Scan for the cell matching the given text and deliver its (X, Y) coordinate at center. 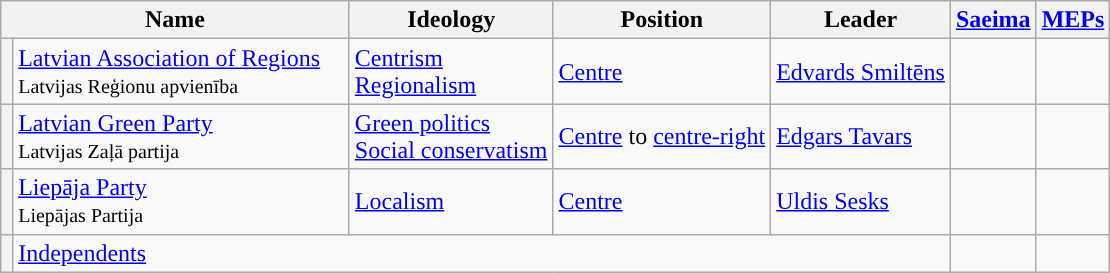
Liepāja PartyLiepājas Partija (182, 202)
Latvian Association of RegionsLatvijas Reģionu apvienība (182, 72)
CentrismRegionalism (451, 72)
Ideology (451, 20)
Uldis Sesks (861, 202)
Saeima (993, 20)
Edgars Tavars (861, 136)
Edvards Smiltēns (861, 72)
Name (176, 20)
Latvian Green PartyLatvijas Zaļā partija (182, 136)
Leader (861, 20)
MEPs (1073, 20)
Centre to centre-right (662, 136)
Localism (451, 202)
Position (662, 20)
Green politicsSocial conservatism (451, 136)
Independents (482, 253)
